Output the (x, y) coordinate of the center of the cell containing the given text.  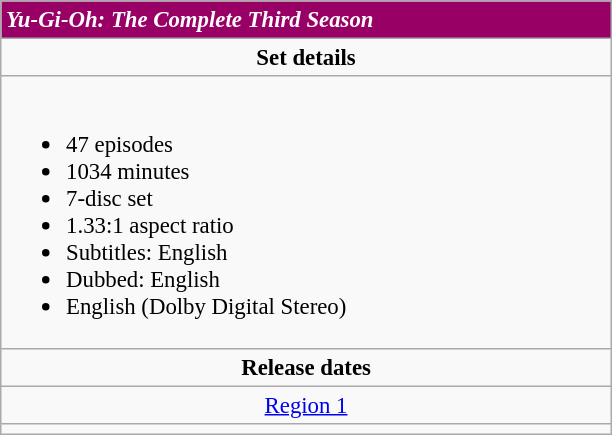
Set details (306, 58)
Release dates (306, 367)
Yu-Gi-Oh: The Complete Third Season (306, 20)
Region 1 (306, 405)
47 episodes1034 minutes7-disc set1.33:1 aspect ratioSubtitles: EnglishDubbed: EnglishEnglish (Dolby Digital Stereo) (306, 212)
